Determine the [x, y] coordinate at the center of the cell enclosing the given text.  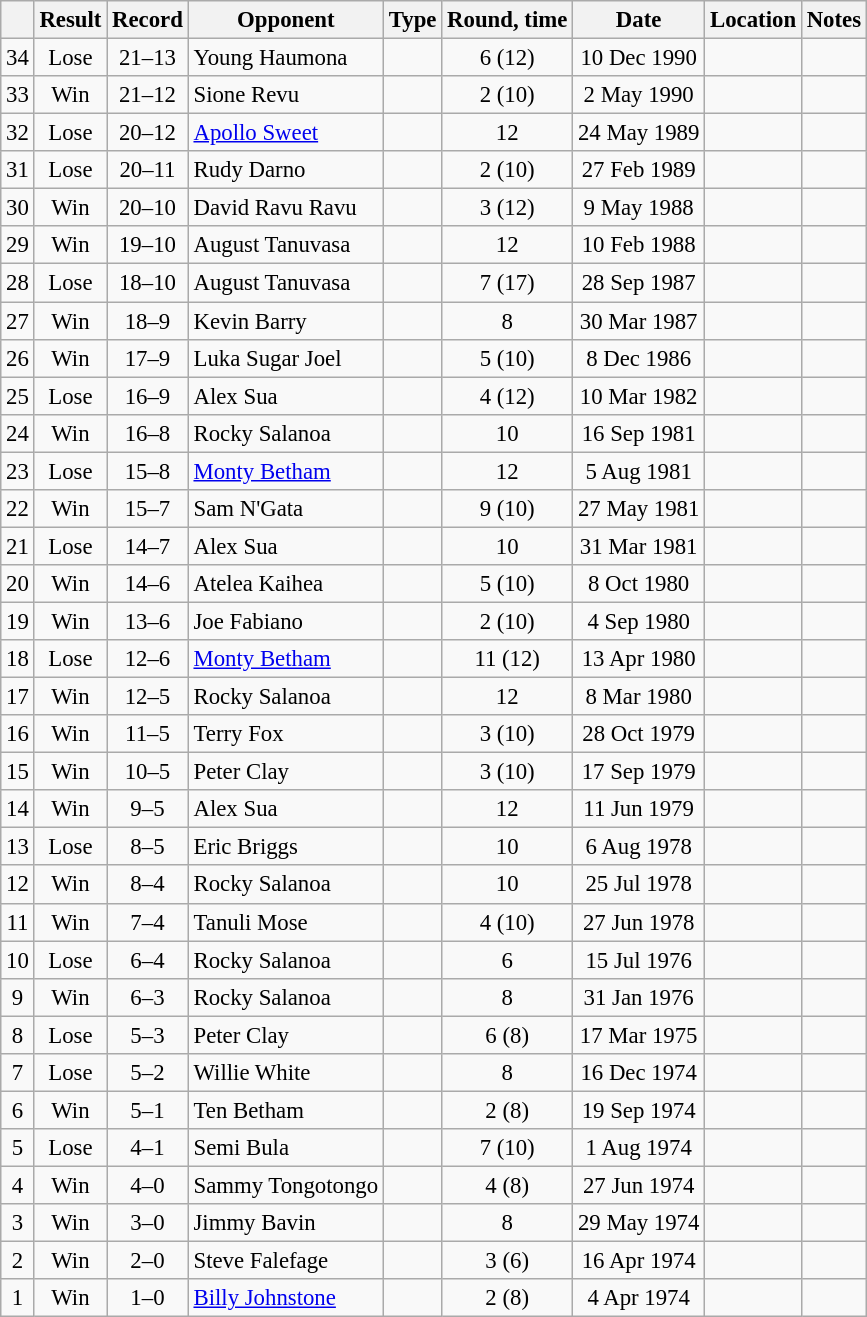
1–0 [148, 1298]
31 Mar 1981 [639, 546]
Billy Johnstone [286, 1298]
Tanuli Mose [286, 922]
1 [18, 1298]
Sam N'Gata [286, 509]
Sammy Tongotongo [286, 1185]
8–5 [148, 847]
22 [18, 509]
Notes [834, 20]
Willie White [286, 1073]
5–1 [148, 1110]
Jimmy Bavin [286, 1223]
Kevin Barry [286, 321]
17 Sep 1979 [639, 772]
11 Jun 1979 [639, 809]
4–1 [148, 1148]
33 [18, 95]
18–10 [148, 283]
27 [18, 321]
Joe Fabiano [286, 621]
3 (12) [508, 208]
15–7 [148, 509]
23 [18, 471]
27 Jun 1974 [639, 1185]
4–0 [148, 1185]
Record [148, 20]
Steve Falefage [286, 1261]
7–4 [148, 922]
5 Aug 1981 [639, 471]
4 (12) [508, 396]
26 [18, 358]
16 Dec 1974 [639, 1073]
28 Oct 1979 [639, 734]
19 Sep 1974 [639, 1110]
11 [18, 922]
4 Sep 1980 [639, 621]
16 Sep 1981 [639, 433]
17 Mar 1975 [639, 1035]
4 Apr 1974 [639, 1298]
Ten Betham [286, 1110]
16–9 [148, 396]
Apollo Sweet [286, 133]
11–5 [148, 734]
15–8 [148, 471]
6–4 [148, 960]
5 [18, 1148]
15 [18, 772]
9 (10) [508, 509]
20–10 [148, 208]
12–6 [148, 659]
4 (10) [508, 922]
21–12 [148, 95]
10 Mar 1982 [639, 396]
Round, time [508, 20]
13 [18, 847]
20–12 [148, 133]
7 (10) [508, 1148]
Date [639, 20]
David Ravu Ravu [286, 208]
8 Dec 1986 [639, 358]
31 [18, 170]
15 Jul 1976 [639, 960]
28 Sep 1987 [639, 283]
34 [18, 58]
6 Aug 1978 [639, 847]
16 Apr 1974 [639, 1261]
8 Mar 1980 [639, 697]
6 (8) [508, 1035]
29 May 1974 [639, 1223]
11 (12) [508, 659]
3–0 [148, 1223]
31 Jan 1976 [639, 997]
2–0 [148, 1261]
Atelea Kaihea [286, 584]
13–6 [148, 621]
Opponent [286, 20]
6 (12) [508, 58]
17 [18, 697]
1 Aug 1974 [639, 1148]
17–9 [148, 358]
7 [18, 1073]
27 Feb 1989 [639, 170]
10–5 [148, 772]
13 Apr 1980 [639, 659]
8–4 [148, 885]
20–11 [148, 170]
Location [754, 20]
Sione Revu [286, 95]
25 Jul 1978 [639, 885]
16 [18, 734]
Eric Briggs [286, 847]
24 [18, 433]
21 [18, 546]
27 May 1981 [639, 509]
29 [18, 245]
10 Dec 1990 [639, 58]
30 [18, 208]
Rudy Darno [286, 170]
Luka Sugar Joel [286, 358]
Young Haumona [286, 58]
32 [18, 133]
14–7 [148, 546]
19 [18, 621]
5–2 [148, 1073]
9 May 1988 [639, 208]
19–10 [148, 245]
16–8 [148, 433]
Type [412, 20]
Result [70, 20]
25 [18, 396]
21–13 [148, 58]
2 [18, 1261]
18–9 [148, 321]
2 May 1990 [639, 95]
30 Mar 1987 [639, 321]
6–3 [148, 997]
9 [18, 997]
3 (6) [508, 1261]
4 (8) [508, 1185]
20 [18, 584]
10 Feb 1988 [639, 245]
14–6 [148, 584]
27 Jun 1978 [639, 922]
24 May 1989 [639, 133]
18 [18, 659]
5–3 [148, 1035]
4 [18, 1185]
8 Oct 1980 [639, 584]
28 [18, 283]
7 (17) [508, 283]
3 [18, 1223]
Semi Bula [286, 1148]
9–5 [148, 809]
Terry Fox [286, 734]
12–5 [148, 697]
14 [18, 809]
